Locate the cell with the specified text and output its [x, y] center coordinate. 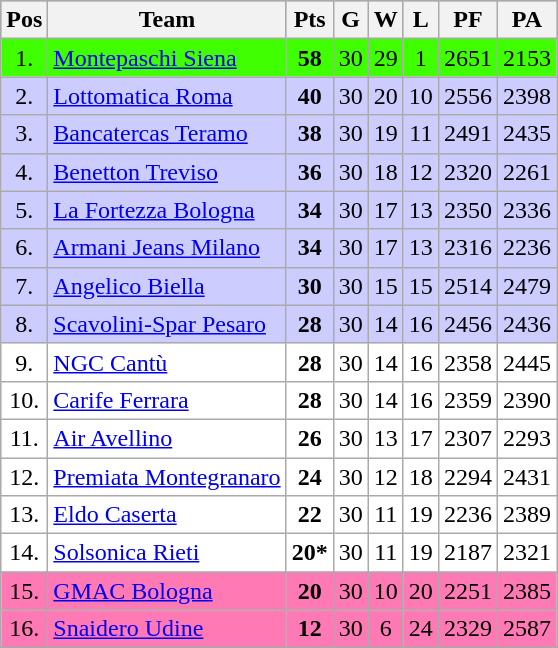
Bancatercas Teramo [167, 134]
10. [24, 400]
1. [24, 58]
2294 [468, 477]
5. [24, 210]
PF [468, 20]
2556 [468, 96]
2445 [526, 362]
2389 [526, 515]
1 [420, 58]
58 [310, 58]
2358 [468, 362]
2316 [468, 248]
2398 [526, 96]
Lottomatica Roma [167, 96]
Team [167, 20]
La Fortezza Bologna [167, 210]
Eldo Caserta [167, 515]
2385 [526, 591]
2329 [468, 629]
Angelico Biella [167, 286]
2187 [468, 553]
2390 [526, 400]
Carife Ferrara [167, 400]
2321 [526, 553]
Snaidero Udine [167, 629]
13. [24, 515]
36 [310, 172]
Premiata Montegranaro [167, 477]
2320 [468, 172]
6. [24, 248]
2479 [526, 286]
2293 [526, 438]
2436 [526, 324]
40 [310, 96]
W [386, 20]
2514 [468, 286]
GMAC Bologna [167, 591]
16. [24, 629]
2651 [468, 58]
2. [24, 96]
12. [24, 477]
Armani Jeans Milano [167, 248]
29 [386, 58]
2456 [468, 324]
38 [310, 134]
NGC Cantù [167, 362]
G [350, 20]
2491 [468, 134]
3. [24, 134]
2435 [526, 134]
Solsonica Rieti [167, 553]
8. [24, 324]
2261 [526, 172]
Pos [24, 20]
2431 [526, 477]
2153 [526, 58]
L [420, 20]
4. [24, 172]
Montepaschi Siena [167, 58]
7. [24, 286]
2336 [526, 210]
PA [526, 20]
22 [310, 515]
26 [310, 438]
9. [24, 362]
6 [386, 629]
2359 [468, 400]
11. [24, 438]
2587 [526, 629]
Pts [310, 20]
2350 [468, 210]
Benetton Treviso [167, 172]
Scavolini-Spar Pesaro [167, 324]
15. [24, 591]
20* [310, 553]
14. [24, 553]
2251 [468, 591]
2307 [468, 438]
Air Avellino [167, 438]
